Output the [X, Y] coordinate of the center of the cell containing the given text.  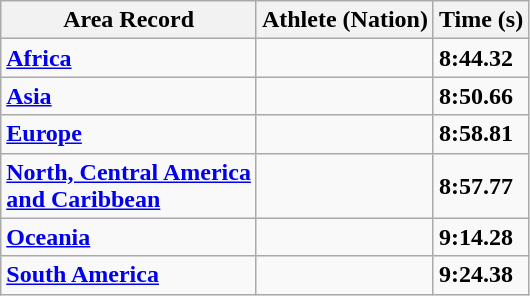
Europe [129, 134]
8:58.81 [480, 134]
Time (s) [480, 20]
North, Central America and Caribbean [129, 186]
9:24.38 [480, 275]
Oceania [129, 237]
Africa [129, 58]
Athlete (Nation) [344, 20]
8:44.32 [480, 58]
9:14.28 [480, 237]
Asia [129, 96]
South America [129, 275]
Area Record [129, 20]
8:57.77 [480, 186]
8:50.66 [480, 96]
